For the text-containing cell, return its midpoint in (X, Y) coordinate format. 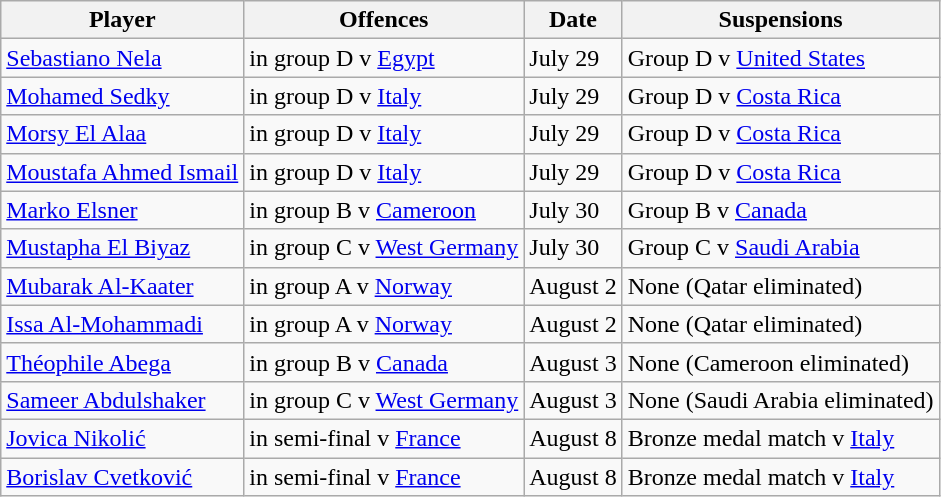
Player (122, 20)
Jovica Nikolić (122, 438)
Borislav Cvetković (122, 477)
Théophile Abega (122, 362)
Group B v Canada (780, 210)
Group C v Saudi Arabia (780, 248)
in group B v Cameroon (384, 210)
in group B v Canada (384, 362)
None (Saudi Arabia eliminated) (780, 400)
Marko Elsner (122, 210)
Suspensions (780, 20)
Mustapha El Biyaz (122, 248)
Date (573, 20)
Issa Al-Mohammadi (122, 324)
Group D v United States (780, 58)
Mubarak Al-Kaater (122, 286)
Sameer Abdulshaker (122, 400)
Moustafa Ahmed Ismail (122, 172)
Morsy El Alaa (122, 134)
Offences (384, 20)
None (Cameroon eliminated) (780, 362)
Mohamed Sedky (122, 96)
Sebastiano Nela (122, 58)
in group D v Egypt (384, 58)
